Capture the cell that displays the provided text and extract its [X, Y] central coordinate. 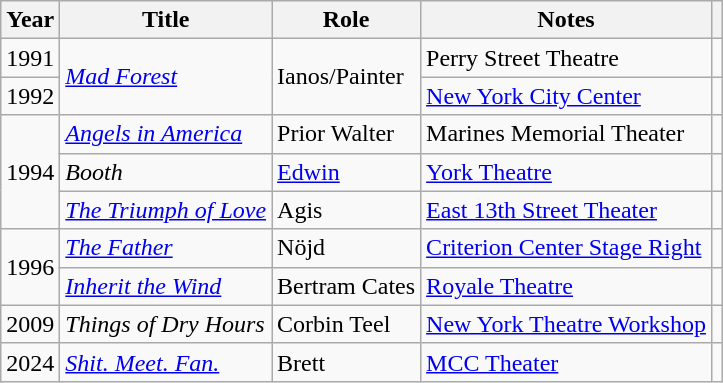
Things of Dry Hours [166, 324]
Edwin [346, 172]
Corbin Teel [346, 324]
2024 [30, 362]
Ianos/Painter [346, 77]
MCC Theater [566, 362]
Criterion Center Stage Right [566, 248]
Year [30, 20]
East 13th Street Theater [566, 210]
1991 [30, 58]
1994 [30, 172]
The Father [166, 248]
Perry Street Theatre [566, 58]
Nöjd [346, 248]
Brett [346, 362]
2009 [30, 324]
Angels in America [166, 134]
New York City Center [566, 96]
Notes [566, 20]
Agis [346, 210]
Royale Theatre [566, 286]
Shit. Meet. Fan. [166, 362]
Booth [166, 172]
Prior Walter [346, 134]
Bertram Cates [346, 286]
Mad Forest [166, 77]
York Theatre [566, 172]
Role [346, 20]
1996 [30, 267]
The Triumph of Love [166, 210]
1992 [30, 96]
Inherit the Wind [166, 286]
Marines Memorial Theater [566, 134]
Title [166, 20]
New York Theatre Workshop [566, 324]
